Identify which cell holds the provided text, then report its [X, Y] central coordinate. 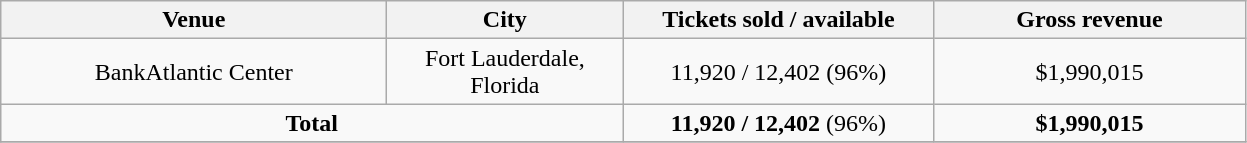
City [505, 20]
Total [312, 123]
Venue [194, 20]
Gross revenue [1090, 20]
BankAtlantic Center [194, 72]
Fort Lauderdale, Florida [505, 72]
Tickets sold / available [778, 20]
